Provide the (x, y) coordinate of the cell's center where the given text is located.  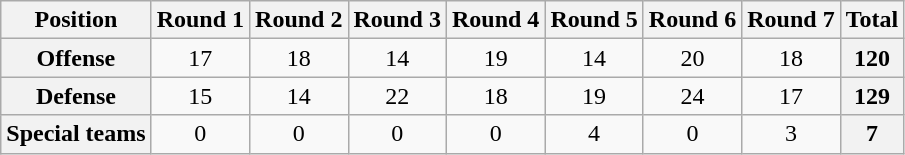
Round 3 (397, 20)
Round 4 (495, 20)
4 (594, 134)
15 (200, 96)
7 (872, 134)
22 (397, 96)
24 (692, 96)
Position (76, 20)
Round 1 (200, 20)
Round 2 (299, 20)
Special teams (76, 134)
20 (692, 58)
129 (872, 96)
Round 6 (692, 20)
Defense (76, 96)
120 (872, 58)
Offense (76, 58)
Round 5 (594, 20)
Total (872, 20)
Round 7 (791, 20)
3 (791, 134)
